Find where the given text appears and provide that cell's center as (X, Y) coordinate. 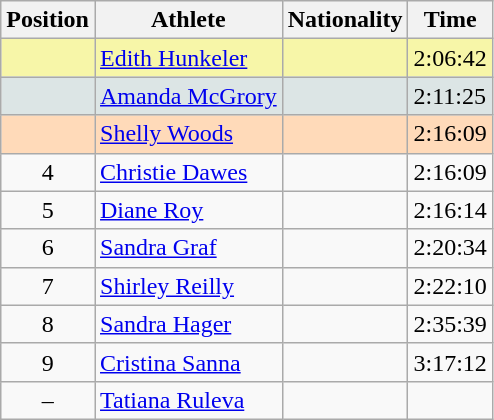
3:17:12 (450, 362)
2:06:42 (450, 58)
Cristina Sanna (188, 362)
Sandra Graf (188, 248)
2:11:25 (450, 96)
Athlete (188, 20)
Position (48, 20)
Amanda McGrory (188, 96)
Tatiana Ruleva (188, 400)
Nationality (345, 20)
7 (48, 286)
5 (48, 210)
Time (450, 20)
4 (48, 172)
Diane Roy (188, 210)
Shelly Woods (188, 134)
2:16:14 (450, 210)
Christie Dawes (188, 172)
– (48, 400)
2:20:34 (450, 248)
Sandra Hager (188, 324)
Edith Hunkeler (188, 58)
8 (48, 324)
2:22:10 (450, 286)
6 (48, 248)
Shirley Reilly (188, 286)
9 (48, 362)
2:35:39 (450, 324)
